Scan for the cell matching the given text and deliver its [X, Y] coordinate at center. 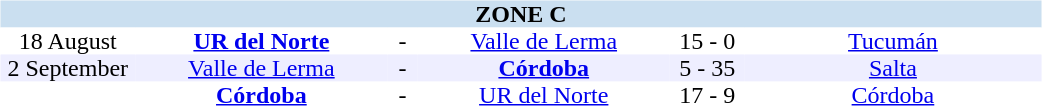
17 - 9 [707, 96]
Salta [892, 68]
Tucumán [892, 42]
18 August [68, 42]
ZONE C [520, 14]
2 September [68, 68]
15 - 0 [707, 42]
5 - 35 [707, 68]
